Provide the (x, y) coordinate of the cell's center where the given text is located.  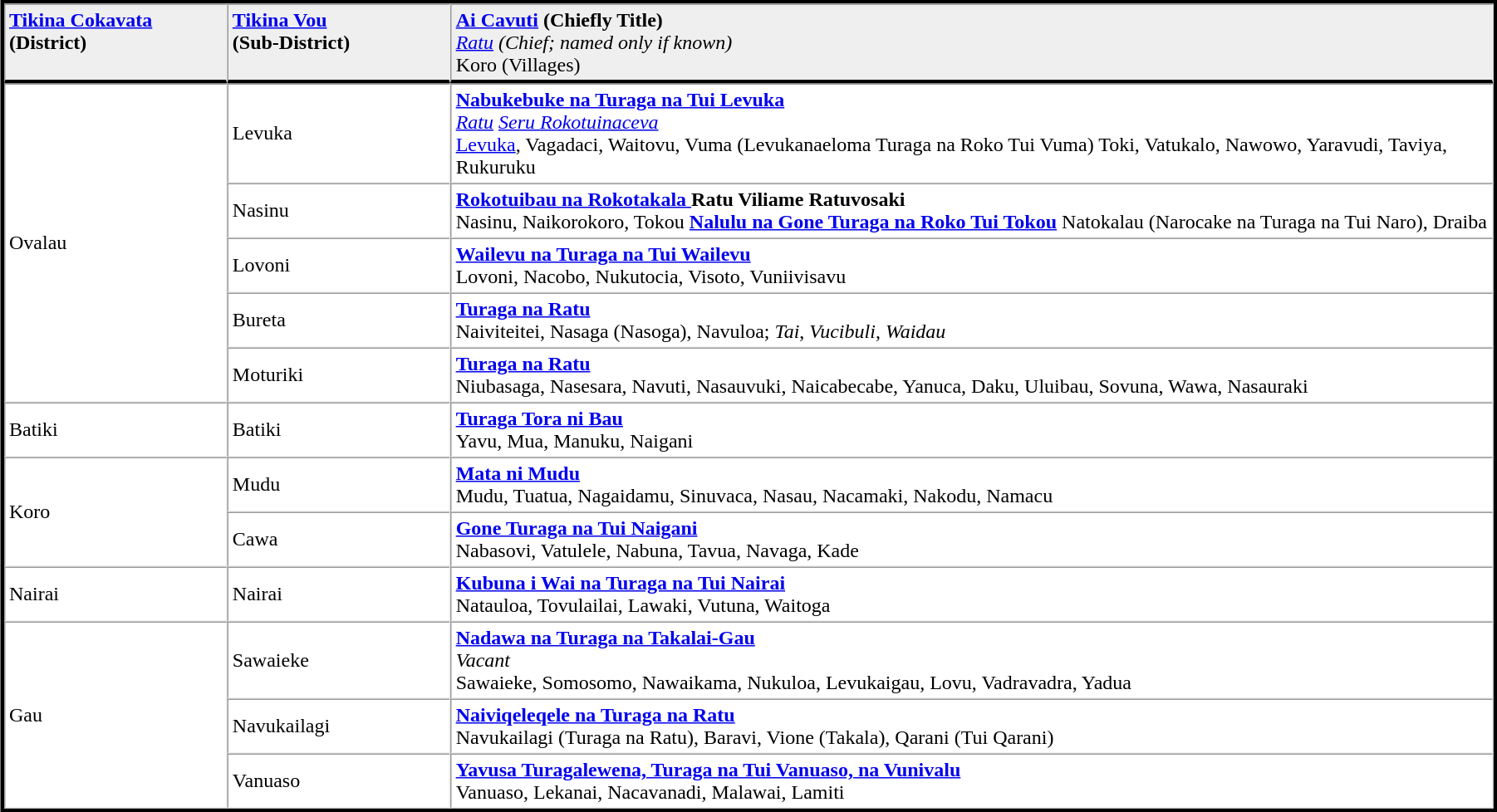
Turaga Tora ni BauYavu, Mua, Manuku, Naigani (972, 429)
Lovoni (339, 265)
Vanuaso (339, 781)
Koro (116, 511)
Navukailagi (339, 726)
Wailevu na Turaga na Tui WailevuLovoni, Nacobo, Nukutocia, Visoto, Vuniivisavu (972, 265)
Mudu (339, 484)
Cawa (339, 539)
Bureta (339, 320)
Ai Cavuti (Chiefly Title)Ratu (Chief; named only if known)Koro (Villages) (972, 43)
Nasinu (339, 210)
Tikina Vou(Sub-District) (339, 43)
Naiviqeleqele na Turaga na RatuNavukailagi (Turaga na Ratu), Baravi, Vione (Takala), Qarani (Tui Qarani) (972, 726)
Gone Turaga na Tui NaiganiNabasovi, Vatulele, Nabuna, Tavua, Navaga, Kade (972, 539)
Moturiki (339, 374)
Tikina Cokavata(District) (116, 43)
Turaga na RatuNiubasaga, Nasesara, Navuti, Nasauvuki, Naicabecabe, Yanuca, Daku, Uluibau, Sovuna, Wawa, Nasauraki (972, 374)
Nadawa na Turaga na Takalai-GauVacantSawaieke, Somosomo, Nawaikama, Nukuloa, Levukaigau, Lovu, Vadravadra, Yadua (972, 659)
Kubuna i Wai na Turaga na Tui NairaiNatauloa, Tovulailai, Lawaki, Vutuna, Waitoga (972, 594)
Yavusa Turagalewena, Turaga na Tui Vanuaso, na VunivaluVanuaso, Lekanai, Nacavanadi, Malawai, Lamiti (972, 781)
Gau (116, 714)
Ovalau (116, 242)
Turaga na RatuNaiviteitei, Nasaga (Nasoga), Navuloa; Tai, Vucibuli, Waidau (972, 320)
Sawaieke (339, 659)
Mata ni MuduMudu, Tuatua, Nagaidamu, Sinuvaca, Nasau, Nacamaki, Nakodu, Namacu (972, 484)
Levuka (339, 133)
